Locate the cell with the specified text and output its [x, y] center coordinate. 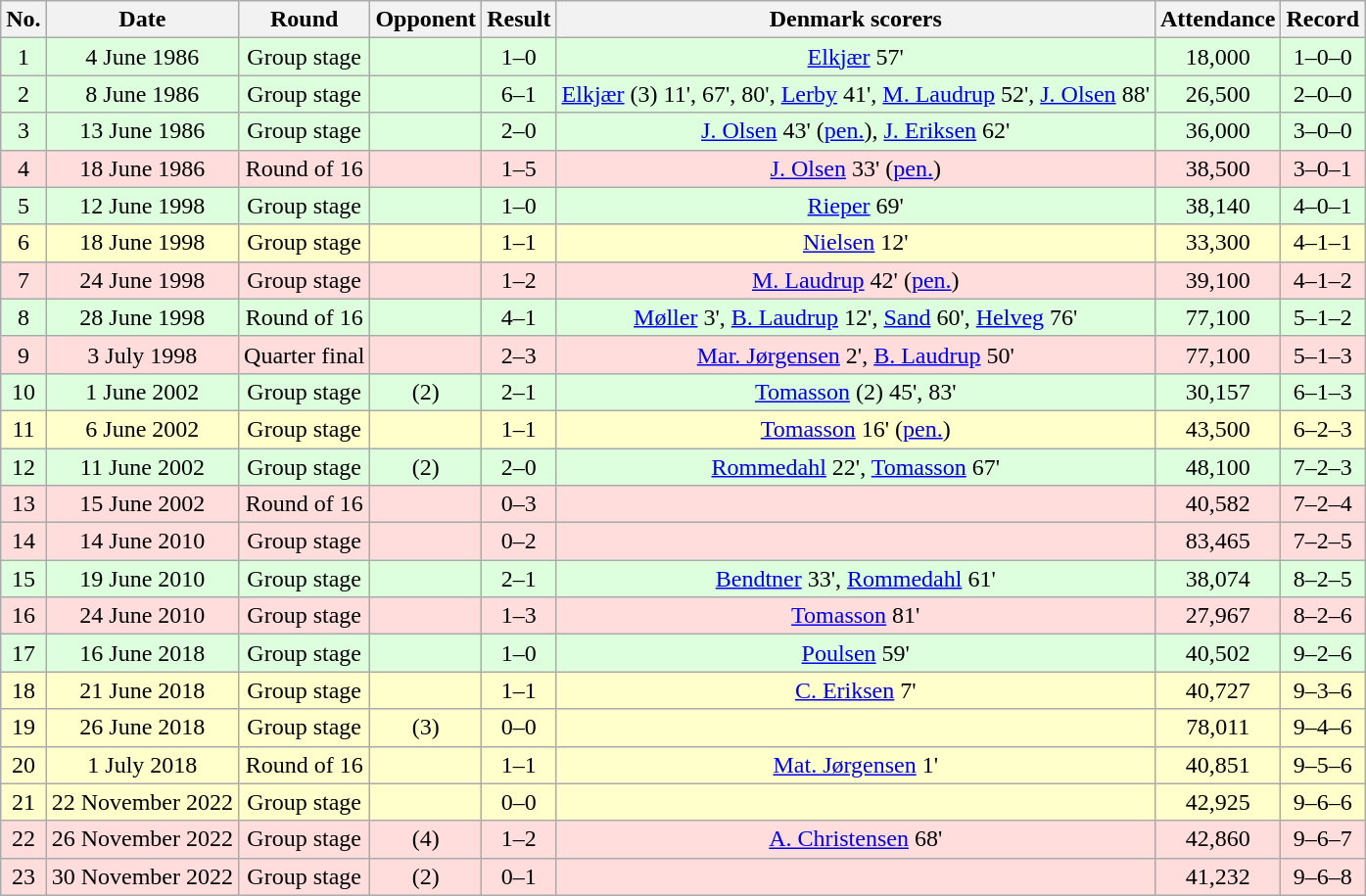
0–1 [519, 876]
Record [1323, 20]
Møller 3', B. Laudrup 12', Sand 60', Helveg 76' [856, 317]
(4) [426, 839]
15 June 2002 [142, 504]
40,502 [1217, 653]
4 June 1986 [142, 57]
12 June 1998 [142, 206]
24 June 1998 [142, 280]
16 [24, 616]
42,925 [1217, 802]
40,582 [1217, 504]
11 June 2002 [142, 467]
C. Eriksen 7' [856, 690]
8–2–5 [1323, 579]
A. Christensen 68' [856, 839]
4–1–2 [1323, 280]
3–0–0 [1323, 131]
Rommedahl 22', Tomasson 67' [856, 467]
0–2 [519, 542]
No. [24, 20]
43,500 [1217, 429]
39,100 [1217, 280]
3 [24, 131]
1 [24, 57]
2–3 [519, 354]
J. Olsen 43' (pen.), J. Eriksen 62' [856, 131]
20 [24, 765]
18 June 1986 [142, 168]
8 June 1986 [142, 94]
Elkjær 57' [856, 57]
13 June 1986 [142, 131]
41,232 [1217, 876]
30 November 2022 [142, 876]
83,465 [1217, 542]
9–6–7 [1323, 839]
Opponent [426, 20]
14 [24, 542]
21 [24, 802]
Tomasson 81' [856, 616]
Quarter final [305, 354]
Bendtner 33', Rommedahl 61' [856, 579]
26 June 2018 [142, 728]
5 [24, 206]
5–1–3 [1323, 354]
16 June 2018 [142, 653]
0–3 [519, 504]
(3) [426, 728]
Denmark scorers [856, 20]
J. Olsen 33' (pen.) [856, 168]
Round [305, 20]
1–3 [519, 616]
48,100 [1217, 467]
9–2–6 [1323, 653]
3 July 1998 [142, 354]
Mat. Jørgensen 1' [856, 765]
7–2–4 [1323, 504]
4–1 [519, 317]
42,860 [1217, 839]
2–0–0 [1323, 94]
1 June 2002 [142, 392]
4 [24, 168]
38,500 [1217, 168]
12 [24, 467]
26 November 2022 [142, 839]
9–4–6 [1323, 728]
18 June 1998 [142, 243]
8–2–6 [1323, 616]
14 June 2010 [142, 542]
6 [24, 243]
Nielsen 12' [856, 243]
1–5 [519, 168]
1–0–0 [1323, 57]
9 [24, 354]
21 June 2018 [142, 690]
6 June 2002 [142, 429]
18 [24, 690]
7–2–3 [1323, 467]
11 [24, 429]
13 [24, 504]
38,074 [1217, 579]
78,011 [1217, 728]
9–5–6 [1323, 765]
6–2–3 [1323, 429]
23 [24, 876]
9–6–6 [1323, 802]
27,967 [1217, 616]
Mar. Jørgensen 2', B. Laudrup 50' [856, 354]
Attendance [1217, 20]
1 July 2018 [142, 765]
9–6–8 [1323, 876]
19 [24, 728]
24 June 2010 [142, 616]
M. Laudrup 42' (pen.) [856, 280]
Date [142, 20]
4–0–1 [1323, 206]
8 [24, 317]
6–1 [519, 94]
6–1–3 [1323, 392]
5–1–2 [1323, 317]
9–3–6 [1323, 690]
38,140 [1217, 206]
10 [24, 392]
7 [24, 280]
7–2–5 [1323, 542]
22 [24, 839]
4–1–1 [1323, 243]
33,300 [1217, 243]
Poulsen 59' [856, 653]
3–0–1 [1323, 168]
30,157 [1217, 392]
Rieper 69' [856, 206]
28 June 1998 [142, 317]
2 [24, 94]
22 November 2022 [142, 802]
Tomasson (2) 45', 83' [856, 392]
26,500 [1217, 94]
40,851 [1217, 765]
15 [24, 579]
40,727 [1217, 690]
19 June 2010 [142, 579]
17 [24, 653]
18,000 [1217, 57]
Result [519, 20]
Tomasson 16' (pen.) [856, 429]
36,000 [1217, 131]
Elkjær (3) 11', 67', 80', Lerby 41', M. Laudrup 52', J. Olsen 88' [856, 94]
